Output the (X, Y) coordinate of the center of the cell containing the given text.  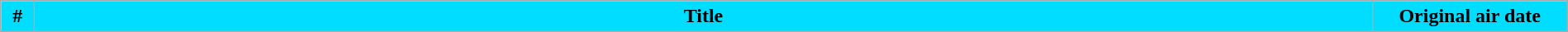
Original air date (1470, 16)
Title (703, 16)
# (18, 16)
